Output the [x, y] coordinate of the center of the cell containing the given text.  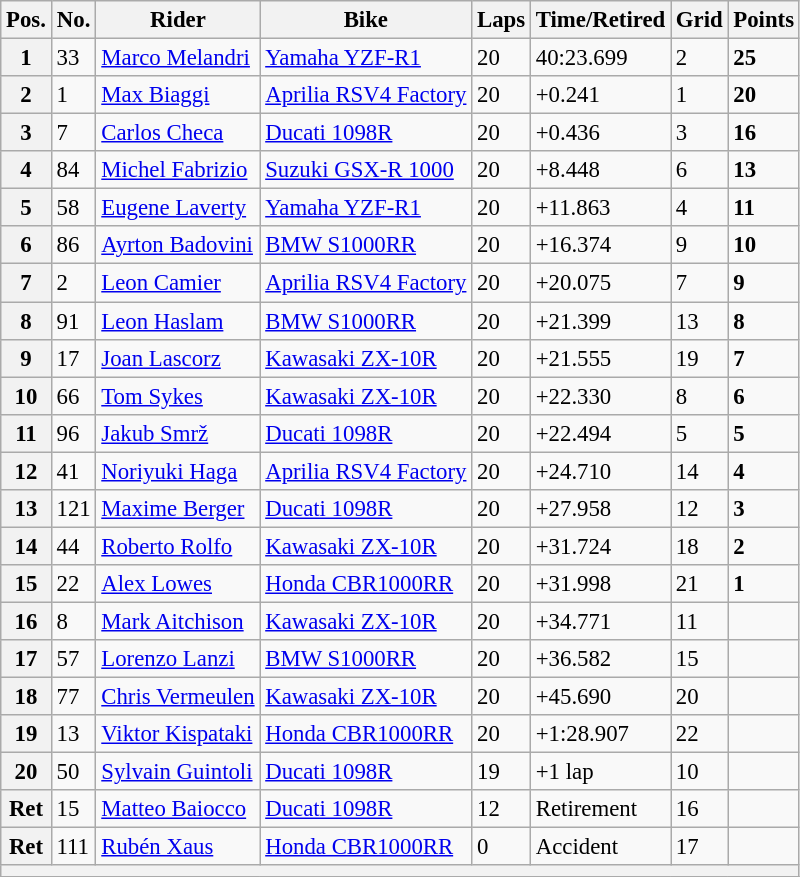
Alex Lowes [178, 584]
Tom Sykes [178, 396]
96 [74, 433]
+27.958 [600, 509]
+11.863 [600, 208]
No. [74, 20]
+22.330 [600, 396]
Jakub Smrž [178, 433]
Michel Fabrizio [178, 170]
Rider [178, 20]
91 [74, 321]
+21.555 [600, 358]
+24.710 [600, 471]
+45.690 [600, 697]
41 [74, 471]
Lorenzo Lanzi [178, 659]
58 [74, 208]
Roberto Rolfo [178, 546]
84 [74, 170]
+36.582 [600, 659]
Matteo Baiocco [178, 809]
Points [764, 20]
+1:28.907 [600, 734]
+31.724 [600, 546]
+16.374 [600, 245]
Leon Camier [178, 283]
Bike [366, 20]
Chris Vermeulen [178, 697]
Joan Lascorz [178, 358]
Max Biaggi [178, 95]
+1 lap [600, 772]
21 [700, 584]
50 [74, 772]
Retirement [600, 809]
Sylvain Guintoli [178, 772]
40:23.699 [600, 58]
+20.075 [600, 283]
Pos. [26, 20]
Accident [600, 847]
Viktor Kispataki [178, 734]
+0.436 [600, 133]
Grid [700, 20]
25 [764, 58]
Ayrton Badovini [178, 245]
+21.399 [600, 321]
Carlos Checa [178, 133]
Time/Retired [600, 20]
Laps [502, 20]
+34.771 [600, 621]
66 [74, 396]
121 [74, 509]
+22.494 [600, 433]
Eugene Laverty [178, 208]
Marco Melandri [178, 58]
77 [74, 697]
Noriyuki Haga [178, 471]
Suzuki GSX-R 1000 [366, 170]
0 [502, 847]
44 [74, 546]
+31.998 [600, 584]
Maxime Berger [178, 509]
+8.448 [600, 170]
Rubén Xaus [178, 847]
111 [74, 847]
33 [74, 58]
86 [74, 245]
Leon Haslam [178, 321]
57 [74, 659]
+0.241 [600, 95]
Mark Aitchison [178, 621]
